Return the (x, y) coordinate for the center point of the cell that contains the specified text.  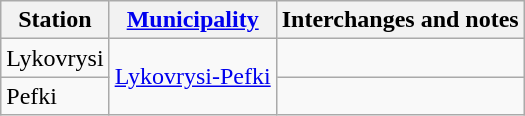
Pefki (55, 96)
Interchanges and notes (400, 20)
Station (55, 20)
Lykovrysi-Pefki (192, 77)
Municipality (192, 20)
Lykovrysi (55, 58)
